Locate the cell with the specified text and output its (X, Y) center coordinate. 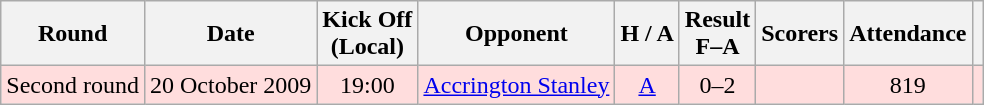
ResultF–A (717, 34)
20 October 2009 (230, 85)
Opponent (516, 34)
Date (230, 34)
19:00 (368, 85)
A (647, 85)
Scorers (800, 34)
H / A (647, 34)
Kick Off(Local) (368, 34)
0–2 (717, 85)
Second round (73, 85)
Round (73, 34)
Attendance (908, 34)
Accrington Stanley (516, 85)
819 (908, 85)
